Scan for the cell matching the given text and deliver its (x, y) coordinate at center. 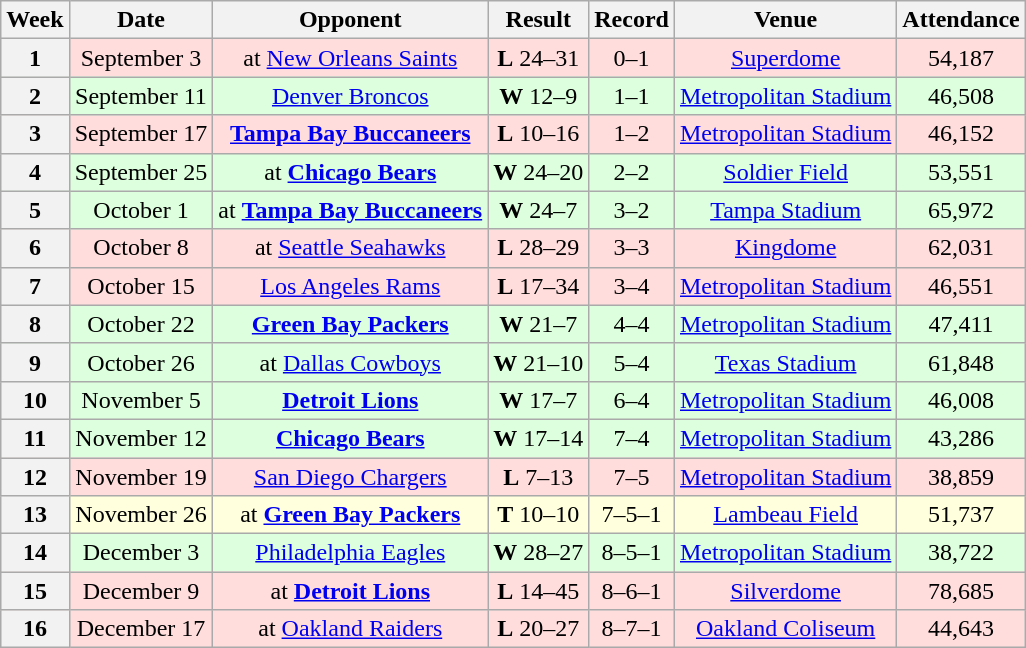
10 (35, 400)
8 (35, 324)
Oakland Coliseum (785, 629)
16 (35, 629)
L 14–45 (538, 591)
1–2 (632, 134)
Los Angeles Rams (350, 286)
December 17 (141, 629)
L 10–16 (538, 134)
W 17–14 (538, 438)
3 (35, 134)
November 5 (141, 400)
Denver Broncos (350, 96)
11 (35, 438)
L 20–27 (538, 629)
Silverdome (785, 591)
44,643 (961, 629)
Detroit Lions (350, 400)
Superdome (785, 58)
November 12 (141, 438)
Texas Stadium (785, 362)
at Dallas Cowboys (350, 362)
T 10–10 (538, 515)
W 24–7 (538, 210)
September 11 (141, 96)
2–2 (632, 172)
Record (632, 20)
Kingdome (785, 248)
8–7–1 (632, 629)
5–4 (632, 362)
53,551 (961, 172)
8–5–1 (632, 553)
Attendance (961, 20)
September 25 (141, 172)
October 15 (141, 286)
Tampa Bay Buccaneers (350, 134)
October 22 (141, 324)
7–4 (632, 438)
December 3 (141, 553)
4 (35, 172)
7–5–1 (632, 515)
46,152 (961, 134)
W 12–9 (538, 96)
9 (35, 362)
L 17–34 (538, 286)
W 21–10 (538, 362)
Result (538, 20)
at Oakland Raiders (350, 629)
3–2 (632, 210)
W 24–20 (538, 172)
Green Bay Packers (350, 324)
51,737 (961, 515)
2 (35, 96)
L 24–31 (538, 58)
54,187 (961, 58)
at Chicago Bears (350, 172)
47,411 (961, 324)
38,722 (961, 553)
Philadelphia Eagles (350, 553)
3–4 (632, 286)
4–4 (632, 324)
43,286 (961, 438)
Tampa Stadium (785, 210)
November 26 (141, 515)
Venue (785, 20)
Soldier Field (785, 172)
Opponent (350, 20)
W 21–7 (538, 324)
Lambeau Field (785, 515)
at Seattle Seahawks (350, 248)
12 (35, 477)
5 (35, 210)
at New Orleans Saints (350, 58)
Chicago Bears (350, 438)
6–4 (632, 400)
78,685 (961, 591)
7 (35, 286)
62,031 (961, 248)
8–6–1 (632, 591)
1–1 (632, 96)
W 28–27 (538, 553)
October 26 (141, 362)
3–3 (632, 248)
Date (141, 20)
W 17–7 (538, 400)
65,972 (961, 210)
7–5 (632, 477)
San Diego Chargers (350, 477)
46,551 (961, 286)
December 9 (141, 591)
at Tampa Bay Buccaneers (350, 210)
September 17 (141, 134)
46,508 (961, 96)
0–1 (632, 58)
15 (35, 591)
38,859 (961, 477)
at Detroit Lions (350, 591)
at Green Bay Packers (350, 515)
6 (35, 248)
1 (35, 58)
13 (35, 515)
L 28–29 (538, 248)
L 7–13 (538, 477)
61,848 (961, 362)
Week (35, 20)
November 19 (141, 477)
46,008 (961, 400)
September 3 (141, 58)
October 8 (141, 248)
October 1 (141, 210)
14 (35, 553)
